From the cell containing the given text, extract its center point as (x, y) coordinate. 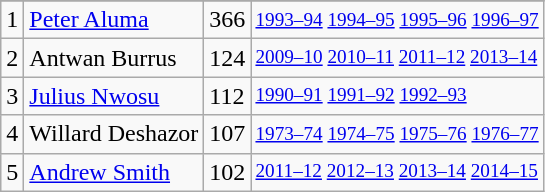
2011–12 2012–13 2013–14 2014–15 (397, 172)
5 (12, 172)
1 (12, 20)
1973–74 1974–75 1975–76 1976–77 (397, 134)
4 (12, 134)
102 (228, 172)
Willard Deshazor (114, 134)
Andrew Smith (114, 172)
366 (228, 20)
107 (228, 134)
2 (12, 58)
112 (228, 96)
124 (228, 58)
Antwan Burrus (114, 58)
1990–91 1991–92 1992–93 (397, 96)
Peter Aluma (114, 20)
2009–10 2010–11 2011–12 2013–14 (397, 58)
Julius Nwosu (114, 96)
3 (12, 96)
1993–94 1994–95 1995–96 1996–97 (397, 20)
